Detect which cell encompasses the target text, then output its [x, y] center coordinate. 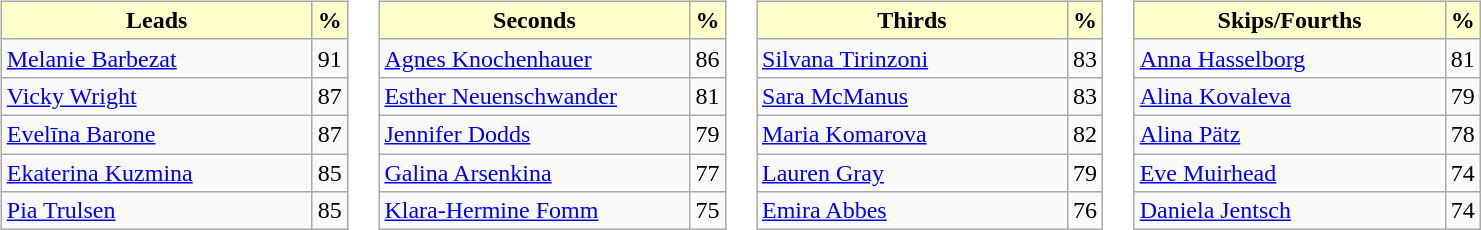
Thirds [912, 20]
Maria Komarova [912, 134]
Silvana Tirinzoni [912, 58]
Vicky Wright [156, 96]
78 [1462, 134]
Esther Neuenschwander [534, 96]
91 [330, 58]
Agnes Knochenhauer [534, 58]
Leads [156, 20]
77 [708, 173]
75 [708, 211]
Pia Trulsen [156, 211]
82 [1086, 134]
76 [1086, 211]
Emira Abbes [912, 211]
Melanie Barbezat [156, 58]
Skips/Fourths [1290, 20]
Klara-Hermine Fomm [534, 211]
Ekaterina Kuzmina [156, 173]
Alina Pätz [1290, 134]
Daniela Jentsch [1290, 211]
Lauren Gray [912, 173]
Evelīna Barone [156, 134]
Galina Arsenkina [534, 173]
Jennifer Dodds [534, 134]
Alina Kovaleva [1290, 96]
86 [708, 58]
Eve Muirhead [1290, 173]
Sara McManus [912, 96]
Seconds [534, 20]
Anna Hasselborg [1290, 58]
